Detect which cell encompasses the target text, then output its (x, y) center coordinate. 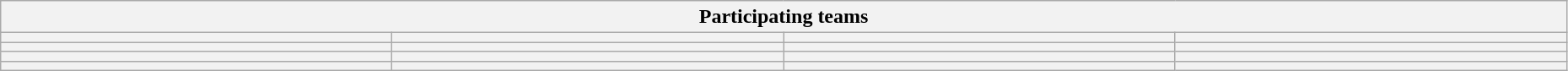
Participating teams (784, 17)
